Capture the cell that displays the provided text and extract its (X, Y) central coordinate. 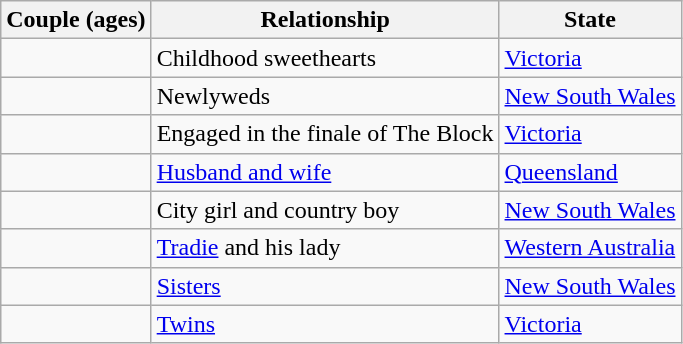
Tradie and his lady (325, 248)
Childhood sweethearts (325, 58)
Twins (325, 324)
Husband and wife (325, 172)
Western Australia (590, 248)
Queensland (590, 172)
Sisters (325, 286)
Engaged in the finale of The Block (325, 134)
Relationship (325, 20)
Newlyweds (325, 96)
Couple (ages) (76, 20)
State (590, 20)
City girl and country boy (325, 210)
